Capture the cell that displays the provided text and extract its [x, y] central coordinate. 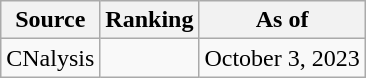
As of [282, 20]
CNalysis [50, 58]
October 3, 2023 [282, 58]
Ranking [150, 20]
Source [50, 20]
